Determine the [X, Y] coordinate at the center of the cell enclosing the given text.  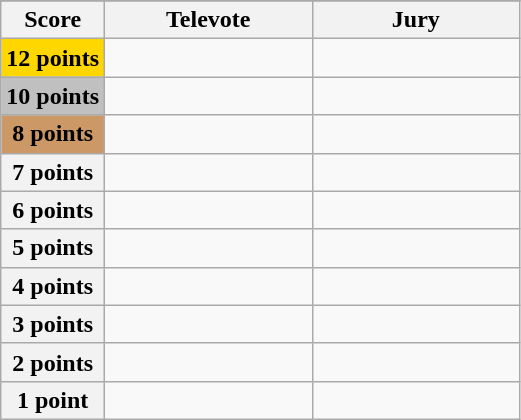
4 points [53, 286]
10 points [53, 96]
Score [53, 20]
Jury [416, 20]
3 points [53, 324]
6 points [53, 210]
7 points [53, 172]
2 points [53, 362]
5 points [53, 248]
12 points [53, 58]
8 points [53, 134]
Televote [209, 20]
1 point [53, 400]
